Identify which cell holds the provided text, then report its [X, Y] central coordinate. 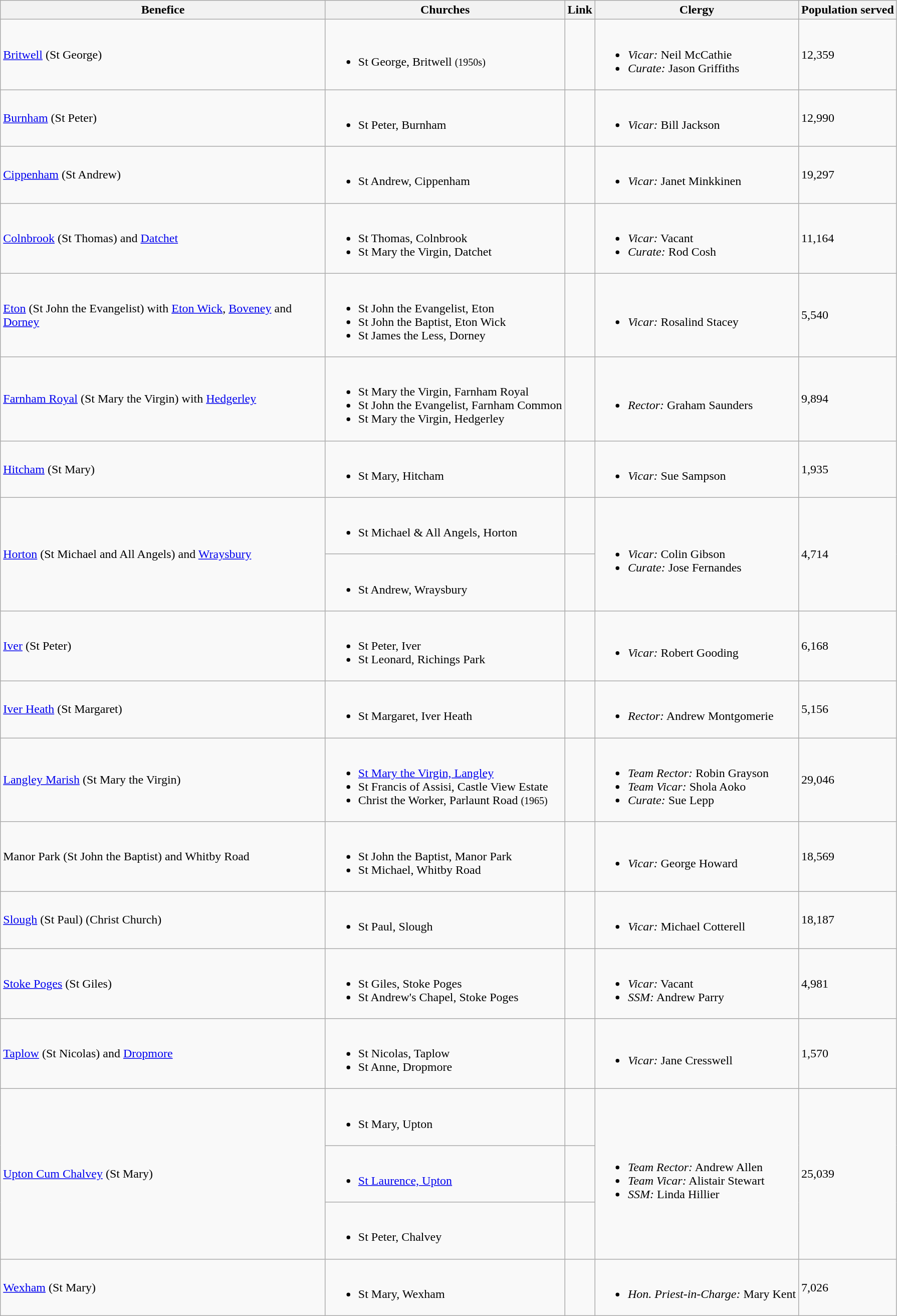
St Peter, Burnham [445, 118]
St John the Evangelist, EtonSt John the Baptist, Eton WickSt James the Less, Dorney [445, 315]
4,714 [848, 554]
7,026 [848, 1287]
Link [580, 10]
Vicar: Bill Jackson [697, 118]
Rector: Andrew Montgomerie [697, 709]
Taplow (St Nicolas) and Dropmore [163, 1054]
18,569 [848, 857]
Vicar: George Howard [697, 857]
St Paul, Slough [445, 920]
Colnbrook (St Thomas) and Datchet [163, 238]
9,894 [848, 399]
Rector: Graham Saunders [697, 399]
Vicar: Rosalind Stacey [697, 315]
4,981 [848, 984]
St Margaret, Iver Heath [445, 709]
Vicar: VacantSSM: Andrew Parry [697, 984]
Stoke Poges (St Giles) [163, 984]
St Michael & All Angels, Horton [445, 525]
Vicar: Janet Minkkinen [697, 174]
Churches [445, 10]
Hitcham (St Mary) [163, 469]
St Mary, Wexham [445, 1287]
29,046 [848, 780]
6,168 [848, 646]
12,359 [848, 55]
St Laurence, Upton [445, 1174]
St Mary the Virgin, LangleySt Francis of Assisi, Castle View EstateChrist the Worker, Parlaunt Road (1965) [445, 780]
Manor Park (St John the Baptist) and Whitby Road [163, 857]
Iver (St Peter) [163, 646]
Eton (St John the Evangelist) with Eton Wick, Boveney and Dorney [163, 315]
11,164 [848, 238]
Population served [848, 10]
Hon. Priest-in-Charge: Mary Kent [697, 1287]
Langley Marish (St Mary the Virgin) [163, 780]
5,540 [848, 315]
18,187 [848, 920]
St Mary the Virgin, Farnham RoyalSt John the Evangelist, Farnham CommonSt Mary the Virgin, Hedgerley [445, 399]
St Mary, Upton [445, 1117]
St Andrew, Cippenham [445, 174]
19,297 [848, 174]
Vicar: Robert Gooding [697, 646]
St George, Britwell (1950s) [445, 55]
Team Rector: Andrew AllenTeam Vicar: Alistair StewartSSM: Linda Hillier [697, 1174]
Vicar: Jane Cresswell [697, 1054]
25,039 [848, 1174]
1,935 [848, 469]
Britwell (St George) [163, 55]
Iver Heath (St Margaret) [163, 709]
Benefice [163, 10]
Burnham (St Peter) [163, 118]
Vicar: VacantCurate: Rod Cosh [697, 238]
Team Rector: Robin GraysonTeam Vicar: Shola AokoCurate: Sue Lepp [697, 780]
St Andrew, Wraysbury [445, 583]
Slough (St Paul) (Christ Church) [163, 920]
Vicar: Michael Cotterell [697, 920]
Upton Cum Chalvey (St Mary) [163, 1174]
St Giles, Stoke PogesSt Andrew's Chapel, Stoke Poges [445, 984]
Vicar: Colin GibsonCurate: Jose Fernandes [697, 554]
Wexham (St Mary) [163, 1287]
Vicar: Neil McCathieCurate: Jason Griffiths [697, 55]
St John the Baptist, Manor ParkSt Michael, Whitby Road [445, 857]
Vicar: Sue Sampson [697, 469]
St Peter, IverSt Leonard, Richings Park [445, 646]
12,990 [848, 118]
St Thomas, ColnbrookSt Mary the Virgin, Datchet [445, 238]
1,570 [848, 1054]
Horton (St Michael and All Angels) and Wraysbury [163, 554]
St Mary, Hitcham [445, 469]
St Nicolas, TaplowSt Anne, Dropmore [445, 1054]
St Peter, Chalvey [445, 1230]
Farnham Royal (St Mary the Virgin) with Hedgerley [163, 399]
5,156 [848, 709]
Cippenham (St Andrew) [163, 174]
Clergy [697, 10]
